Scan for the cell matching the given text and deliver its (x, y) coordinate at center. 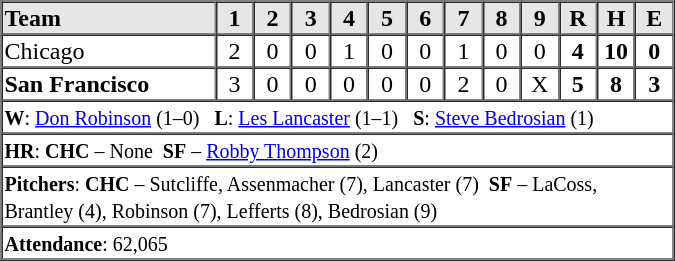
10 (616, 50)
San Francisco (109, 84)
X (540, 84)
6 (425, 18)
HR: CHC – None SF – Robby Thompson (2) (338, 150)
H (616, 18)
Pitchers: CHC – Sutcliffe, Assenmacher (7), Lancaster (7) SF – LaCoss, Brantley (4), Robinson (7), Lefferts (8), Bedrosian (9) (338, 196)
R (578, 18)
E (654, 18)
9 (540, 18)
W: Don Robinson (1–0) L: Les Lancaster (1–1) S: Steve Bedrosian (1) (338, 116)
Chicago (109, 50)
Attendance: 62,065 (338, 242)
Team (109, 18)
7 (463, 18)
